Detect which cell encompasses the target text, then output its [x, y] center coordinate. 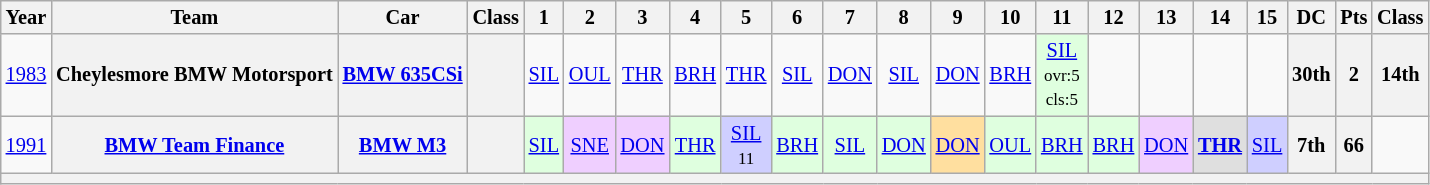
1 [544, 17]
7th [1311, 145]
Car [403, 17]
SIL11 [746, 145]
Pts [1354, 17]
DC [1311, 17]
4 [695, 17]
8 [904, 17]
1991 [26, 145]
3 [643, 17]
Year [26, 17]
SNE [590, 145]
10 [1010, 17]
13 [1166, 17]
BMW Team Finance [194, 145]
1983 [26, 75]
Cheylesmore BMW Motorsport [194, 75]
14 [1220, 17]
SILovr:5cls:5 [1062, 75]
66 [1354, 145]
7 [850, 17]
12 [1114, 17]
15 [1267, 17]
5 [746, 17]
BMW M3 [403, 145]
11 [1062, 17]
6 [797, 17]
9 [958, 17]
Team [194, 17]
30th [1311, 75]
BMW 635CSi [403, 75]
14th [1400, 75]
